Locate the cell with the specified text and output its (X, Y) center coordinate. 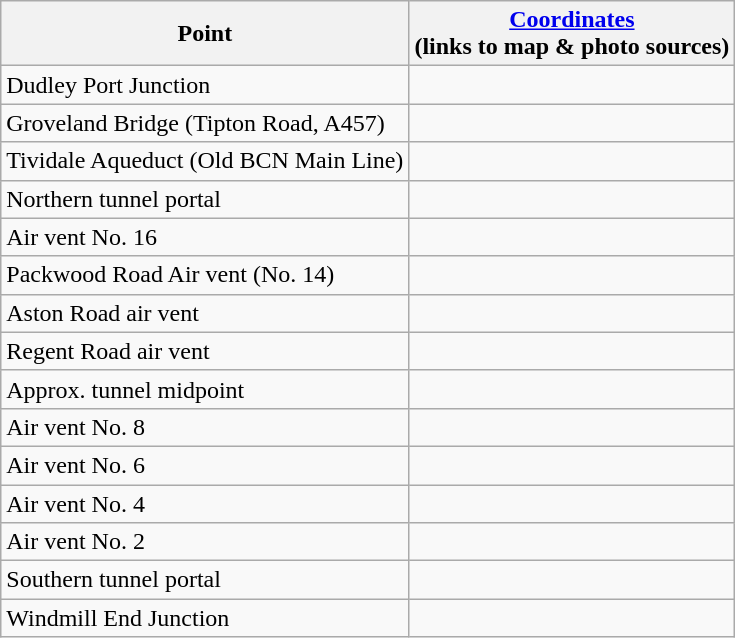
Air vent No. 4 (205, 503)
Windmill End Junction (205, 618)
Air vent No. 6 (205, 465)
Air vent No. 16 (205, 237)
Groveland Bridge (Tipton Road, A457) (205, 123)
Aston Road air vent (205, 313)
Air vent No. 8 (205, 427)
Packwood Road Air vent (No. 14) (205, 275)
Dudley Port Junction (205, 85)
Southern tunnel portal (205, 580)
Northern tunnel portal (205, 199)
Point (205, 34)
Tividale Aqueduct (Old BCN Main Line) (205, 161)
Regent Road air vent (205, 351)
Air vent No. 2 (205, 542)
Approx. tunnel midpoint (205, 389)
Coordinates(links to map & photo sources) (572, 34)
